Identify which cell holds the provided text, then report its (x, y) central coordinate. 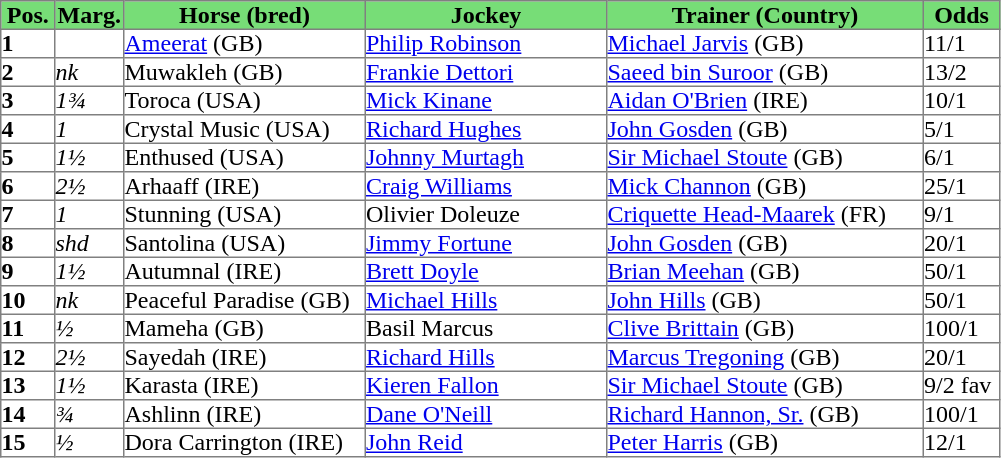
Richard Hannon, Sr. (GB) (765, 414)
Odds (961, 15)
10 (28, 300)
14 (28, 414)
Sayedah (IRE) (245, 357)
Crystal Music (USA) (245, 129)
Brett Doyle (486, 271)
5/1 (961, 129)
John Hills (GB) (765, 300)
Michael Hills (486, 300)
Trainer (Country) (765, 15)
Michael Jarvis (GB) (765, 43)
10/1 (961, 100)
Richard Hills (486, 357)
Mameha (GB) (245, 328)
1¾ (90, 100)
Aidan O'Brien (IRE) (765, 100)
6/1 (961, 157)
Peter Harris (GB) (765, 442)
11 (28, 328)
Pos. (28, 15)
8 (28, 243)
4 (28, 129)
Horse (bred) (245, 15)
Basil Marcus (486, 328)
Richard Hughes (486, 129)
Saeed bin Suroor (GB) (765, 72)
Dora Carrington (IRE) (245, 442)
9/1 (961, 214)
Craig Williams (486, 186)
Brian Meehan (GB) (765, 271)
Ashlinn (IRE) (245, 414)
13 (28, 385)
Olivier Doleuze (486, 214)
11/1 (961, 43)
Kieren Fallon (486, 385)
Marg. (90, 15)
5 (28, 157)
Stunning (USA) (245, 214)
Muwakleh (GB) (245, 72)
Arhaaff (IRE) (245, 186)
Peaceful Paradise (GB) (245, 300)
Karasta (IRE) (245, 385)
Marcus Tregoning (GB) (765, 357)
Autumnal (IRE) (245, 271)
shd (90, 243)
13/2 (961, 72)
Dane O'Neill (486, 414)
Toroca (USA) (245, 100)
Santolina (USA) (245, 243)
Criquette Head-Maarek (FR) (765, 214)
12 (28, 357)
Mick Kinane (486, 100)
Frankie Dettori (486, 72)
2 (28, 72)
3 (28, 100)
¾ (90, 414)
25/1 (961, 186)
Jimmy Fortune (486, 243)
Ameerat (GB) (245, 43)
Philip Robinson (486, 43)
John Reid (486, 442)
Mick Channon (GB) (765, 186)
9 (28, 271)
Enthused (USA) (245, 157)
Jockey (486, 15)
15 (28, 442)
7 (28, 214)
Johnny Murtagh (486, 157)
Clive Brittain (GB) (765, 328)
9/2 fav (961, 385)
6 (28, 186)
12/1 (961, 442)
